Detect which cell encompasses the target text, then output its (X, Y) center coordinate. 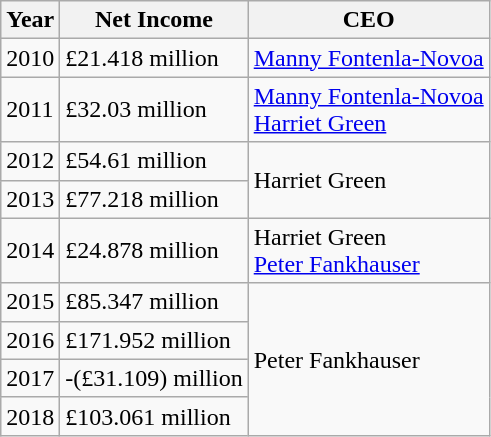
£24.878 million (154, 250)
2015 (30, 302)
2010 (30, 58)
2017 (30, 378)
Manny Fontenla-NovoaHarriet Green (368, 110)
Harriet Green (368, 180)
CEO (368, 20)
£21.418 million (154, 58)
2016 (30, 340)
Year (30, 20)
£171.952 million (154, 340)
Manny Fontenla-Novoa (368, 58)
£54.61 million (154, 161)
2014 (30, 250)
2013 (30, 199)
Peter Fankhauser (368, 359)
£77.218 million (154, 199)
2012 (30, 161)
-(£31.109) million (154, 378)
£32.03 million (154, 110)
2011 (30, 110)
Net Income (154, 20)
£103.061 million (154, 416)
2018 (30, 416)
Harriet GreenPeter Fankhauser (368, 250)
£85.347 million (154, 302)
